Return the (x, y) coordinate for the center point of the cell that contains the specified text.  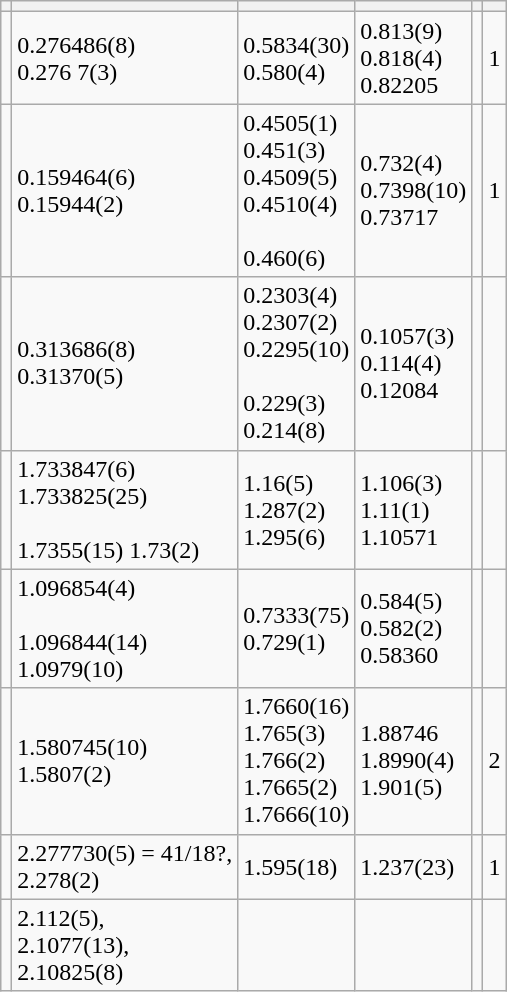
0.276486(8) 0.276 7(3) (125, 58)
1.16(5) 1.287(2) 1.295(6) (296, 510)
0.313686(8) 0.31370(5) (125, 364)
0.1057(3) 0.114(4) 0.12084 (414, 364)
0.5834(30) 0.580(4) (296, 58)
1.7660(16) 1.765(3) 1.766(2) 1.7665(2) 1.7666(10) (296, 761)
1.580745(10) 1.5807(2) (125, 761)
2.112(5), 2.1077(13),2.10825(8) (125, 945)
1.106(3) 1.11(1) 1.10571 (414, 510)
1.88746 1.8990(4) 1.901(5) (414, 761)
1.237(23) (414, 866)
0.813(9) 0.818(4) 0.82205 (414, 58)
0.7333(75) 0.729(1) (296, 628)
0.4505(1) 0.451(3) 0.4509(5) 0.4510(4) 0.460(6) (296, 190)
2.277730(5) = 41/18?, 2.278(2) (125, 866)
0.584(5) 0.582(2) 0.58360 (414, 628)
0.159464(6) 0.15944(2) (125, 190)
1.733847(6) 1.733825(25) 1.7355(15) 1.73(2) (125, 510)
1.595(18) (296, 866)
0.732(4) 0.7398(10) 0.73717 (414, 190)
0.2303(4) 0.2307(2) 0.2295(10) 0.229(3) 0.214(8) (296, 364)
1.096854(4) 1.096844(14) 1.0979(10) (125, 628)
2 (494, 761)
